Provide the [X, Y] coordinate of the cell's center where the given text is located.  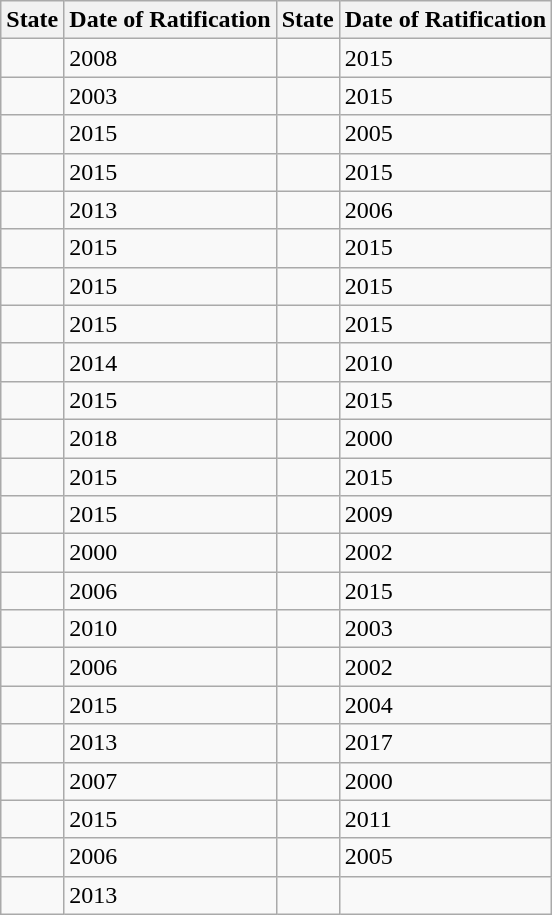
2004 [445, 705]
2009 [445, 515]
2018 [170, 438]
2014 [170, 362]
2017 [445, 743]
2011 [445, 819]
2008 [170, 58]
2007 [170, 781]
